For the text-containing cell, return its midpoint in (x, y) coordinate format. 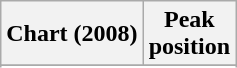
Chart (2008) (72, 34)
Peakposition (189, 34)
